Extract the (x, y) coordinate from the center of the cell holding the provided text.  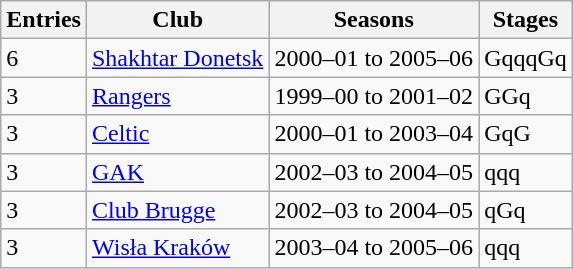
Wisła Kraków (177, 248)
Shakhtar Donetsk (177, 58)
Club Brugge (177, 210)
1999–00 to 2001–02 (374, 96)
Seasons (374, 20)
2000–01 to 2003–04 (374, 134)
Rangers (177, 96)
Club (177, 20)
Entries (44, 20)
GqG (526, 134)
GAK (177, 172)
GGq (526, 96)
GqqqGq (526, 58)
Celtic (177, 134)
2003–04 to 2005–06 (374, 248)
qGq (526, 210)
6 (44, 58)
Stages (526, 20)
2000–01 to 2005–06 (374, 58)
